Detect which cell encompasses the target text, then output its (X, Y) center coordinate. 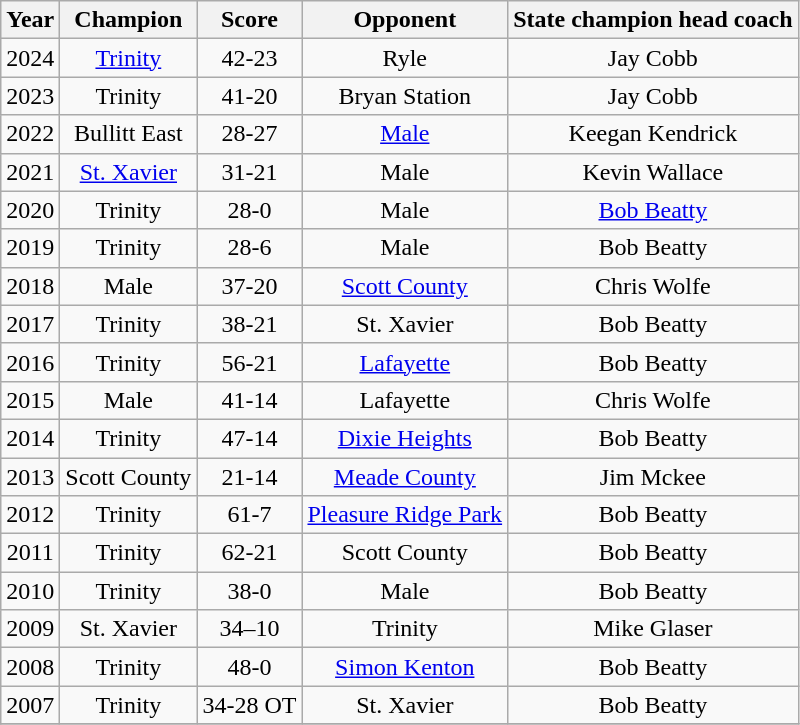
2009 (30, 629)
2015 (30, 400)
State champion head coach (653, 20)
2007 (30, 705)
2011 (30, 553)
62-21 (250, 553)
21-14 (250, 477)
2024 (30, 58)
38-21 (250, 324)
Dixie Heights (405, 438)
2008 (30, 667)
Jim Mckee (653, 477)
2020 (30, 210)
Bryan Station (405, 96)
Year (30, 20)
Ryle (405, 58)
2016 (30, 362)
2010 (30, 591)
61-7 (250, 515)
Simon Kenton (405, 667)
28-6 (250, 248)
Champion (128, 20)
56-21 (250, 362)
Mike Glaser (653, 629)
47-14 (250, 438)
Kevin Wallace (653, 172)
34–10 (250, 629)
2014 (30, 438)
34-28 OT (250, 705)
2023 (30, 96)
Pleasure Ridge Park (405, 515)
Opponent (405, 20)
28-0 (250, 210)
2022 (30, 134)
41-20 (250, 96)
41-14 (250, 400)
2013 (30, 477)
Keegan Kendrick (653, 134)
Bullitt East (128, 134)
2018 (30, 286)
42-23 (250, 58)
31-21 (250, 172)
37-20 (250, 286)
2019 (30, 248)
28-27 (250, 134)
Score (250, 20)
Meade County (405, 477)
38-0 (250, 591)
2021 (30, 172)
2012 (30, 515)
2017 (30, 324)
48-0 (250, 667)
